From the cell containing the given text, extract its center point as (X, Y) coordinate. 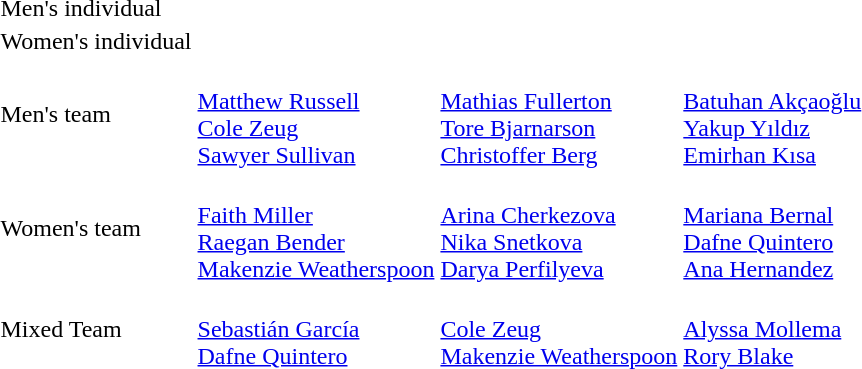
Mathias FullertonTore BjarnarsonChristoffer Berg (559, 114)
Arina CherkezovaNika SnetkovaDarya Perfilyeva (559, 228)
Matthew RussellCole ZeugSawyer Sullivan (316, 114)
Faith MillerRaegan BenderMakenzie Weatherspoon (316, 228)
